Return [x, y] of the center of cell containing provided text 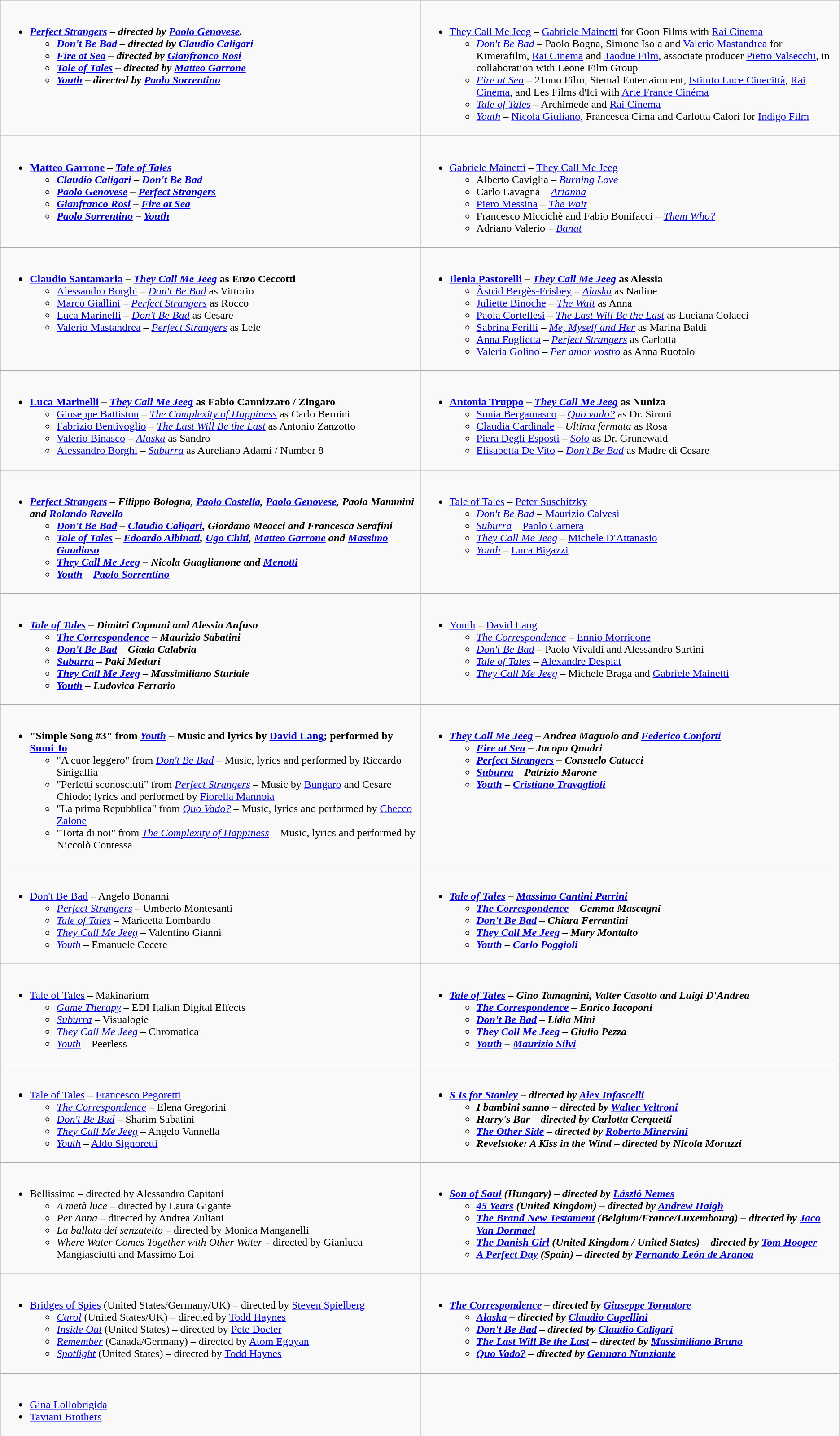
Gina LollobrigidaTaviani Brothers [210, 1404]
Tale of Tales – Peter SuschitzkyDon't Be Bad – Maurizio CalvesiSuburra – Paolo CarneraThey Call Me Jeeg – Michele D'AttanasioYouth – Luca Bigazzi [630, 531]
Tale of Tales – MakinariumGame Therapy – EDI Italian Digital EffectsSuburra – VisualogieThey Call Me Jeeg – ChromaticaYouth – Peerless [210, 1014]
Matteo Garrone – Tale of TalesClaudio Caligari – Don't Be BadPaolo Genovese – Perfect StrangersGianfranco Rosi – Fire at SeaPaolo Sorrentino – Youth [210, 192]
